Provide the [x, y] coordinate of the cell's center where the given text is located.  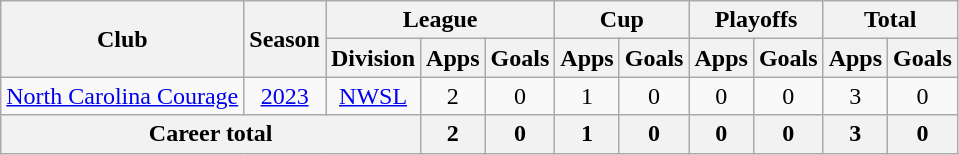
Cup [622, 20]
NWSL [374, 96]
Season [285, 39]
Division [374, 58]
Career total [211, 134]
Playoffs [756, 20]
2023 [285, 96]
Total [890, 20]
League [440, 20]
North Carolina Courage [122, 96]
Club [122, 39]
